Find where the given text appears and provide that cell's center as [X, Y] coordinate. 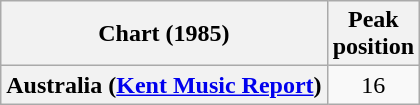
Chart (1985) [164, 34]
Peakposition [373, 34]
16 [373, 85]
Australia (Kent Music Report) [164, 85]
